Search for the cell housing the specified text and yield its (x, y) center coordinate. 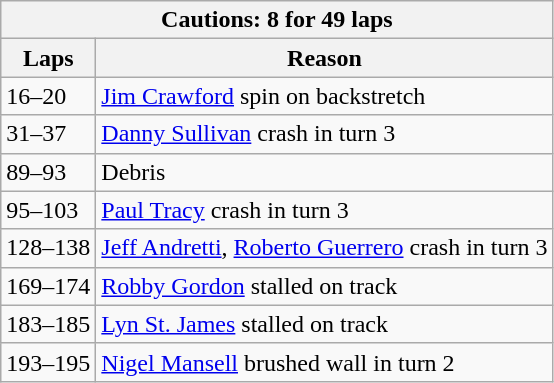
Jim Crawford spin on backstretch (324, 96)
31–37 (48, 134)
193–195 (48, 362)
Reason (324, 58)
Cautions: 8 for 49 laps (277, 20)
Danny Sullivan crash in turn 3 (324, 134)
169–174 (48, 286)
Debris (324, 172)
Laps (48, 58)
16–20 (48, 96)
Jeff Andretti, Roberto Guerrero crash in turn 3 (324, 248)
Robby Gordon stalled on track (324, 286)
Nigel Mansell brushed wall in turn 2 (324, 362)
95–103 (48, 210)
89–93 (48, 172)
Lyn St. James stalled on track (324, 324)
Paul Tracy crash in turn 3 (324, 210)
128–138 (48, 248)
183–185 (48, 324)
